For the text-containing cell, return its midpoint in [X, Y] coordinate format. 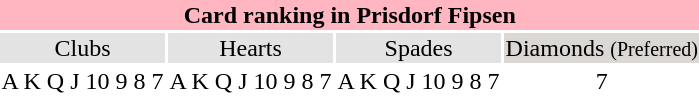
Diamonds (Preferred) [602, 48]
Hearts [250, 48]
Clubs [82, 48]
7 [602, 81]
Spades [418, 48]
Card ranking in Prisdorf Fipsen [350, 15]
